Return the [x, y] coordinate for the center point of the cell that contains the specified text.  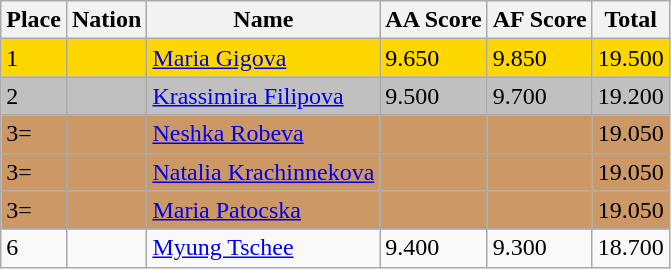
Maria Patocska [264, 210]
AF Score [540, 20]
1 [34, 58]
Neshka Robeva [264, 134]
6 [34, 248]
9.650 [434, 58]
18.700 [630, 248]
Natalia Krachinnekova [264, 172]
Krassimira Filipova [264, 96]
Nation [106, 20]
Myung Tschee [264, 248]
Place [34, 20]
Maria Gigova [264, 58]
2 [34, 96]
AA Score [434, 20]
Name [264, 20]
9.500 [434, 96]
Total [630, 20]
9.700 [540, 96]
9.850 [540, 58]
19.200 [630, 96]
9.400 [434, 248]
19.500 [630, 58]
9.300 [540, 248]
